Identify which cell holds the provided text, then report its (x, y) central coordinate. 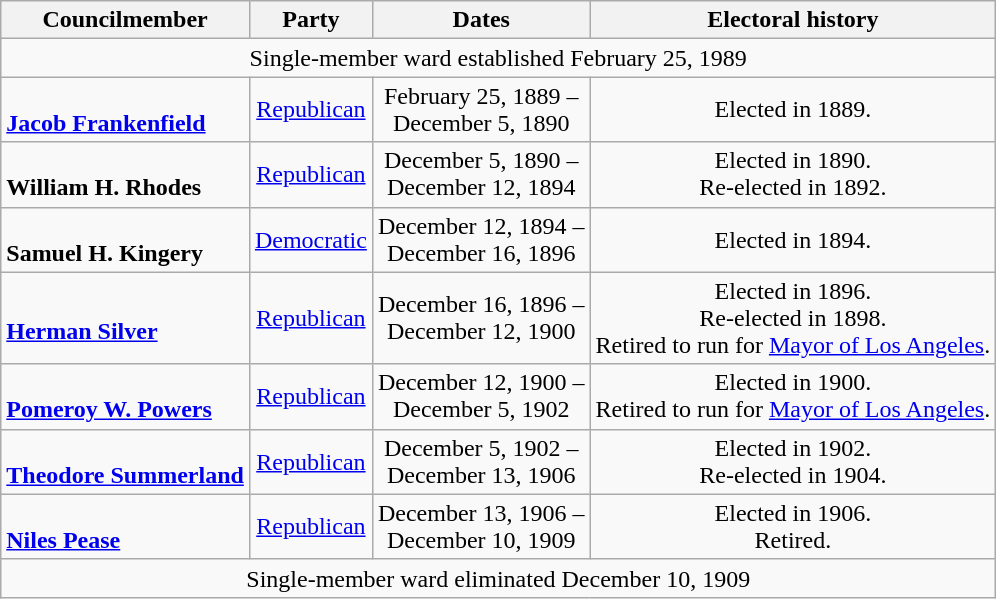
Samuel H. Kingery (126, 240)
Democratic (310, 240)
Dates (481, 20)
Niles Pease (126, 526)
Elected in 1889. (793, 110)
Theodore Summerland (126, 462)
Pomeroy W. Powers (126, 396)
December 16, 1896 – December 12, 1900 (481, 318)
December 12, 1900 – December 5, 1902 (481, 396)
Single-member ward eliminated December 10, 1909 (498, 578)
Single-member ward established February 25, 1989 (498, 58)
December 12, 1894 – December 16, 1896 (481, 240)
Councilmember (126, 20)
Elected in 1896. Re-elected in 1898. Retired to run for Mayor of Los Angeles. (793, 318)
Herman Silver (126, 318)
Elected in 1906. Retired. (793, 526)
December 13, 1906 – December 10, 1909 (481, 526)
Jacob Frankenfield (126, 110)
Party (310, 20)
February 25, 1889 – December 5, 1890 (481, 110)
Elected in 1890. Re-elected in 1892. (793, 174)
Elected in 1894. (793, 240)
December 5, 1902 – December 13, 1906 (481, 462)
Elected in 1902. Re-elected in 1904. (793, 462)
William H. Rhodes (126, 174)
Electoral history (793, 20)
Elected in 1900. Retired to run for Mayor of Los Angeles. (793, 396)
December 5, 1890 – December 12, 1894 (481, 174)
